Determine the [X, Y] coordinate at the center of the cell enclosing the given text.  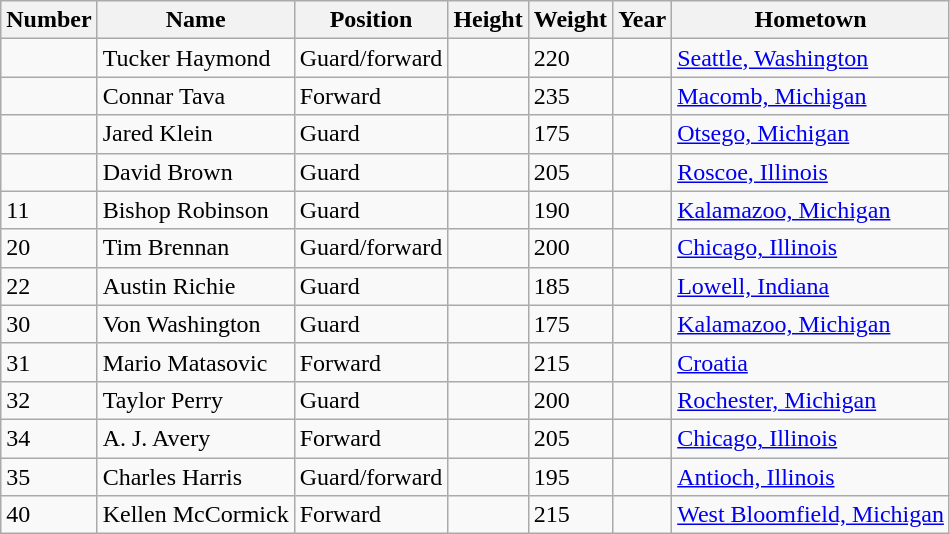
Connar Tava [196, 96]
40 [49, 515]
Mario Matasovic [196, 362]
Hometown [811, 20]
David Brown [196, 172]
Macomb, Michigan [811, 96]
Charles Harris [196, 477]
Rochester, Michigan [811, 400]
Roscoe, Illinois [811, 172]
32 [49, 400]
235 [570, 96]
22 [49, 286]
Taylor Perry [196, 400]
Antioch, Illinois [811, 477]
A. J. Avery [196, 438]
34 [49, 438]
Weight [570, 20]
Kellen McCormick [196, 515]
Year [642, 20]
Otsego, Michigan [811, 134]
30 [49, 324]
Height [488, 20]
190 [570, 210]
20 [49, 248]
Jared Klein [196, 134]
195 [570, 477]
35 [49, 477]
Tucker Haymond [196, 58]
31 [49, 362]
Name [196, 20]
11 [49, 210]
Tim Brennan [196, 248]
Lowell, Indiana [811, 286]
Seattle, Washington [811, 58]
West Bloomfield, Michigan [811, 515]
Bishop Robinson [196, 210]
Number [49, 20]
Von Washington [196, 324]
185 [570, 286]
Croatia [811, 362]
Austin Richie [196, 286]
Position [371, 20]
220 [570, 58]
